Extract the [x, y] coordinate from the center of the cell holding the provided text.  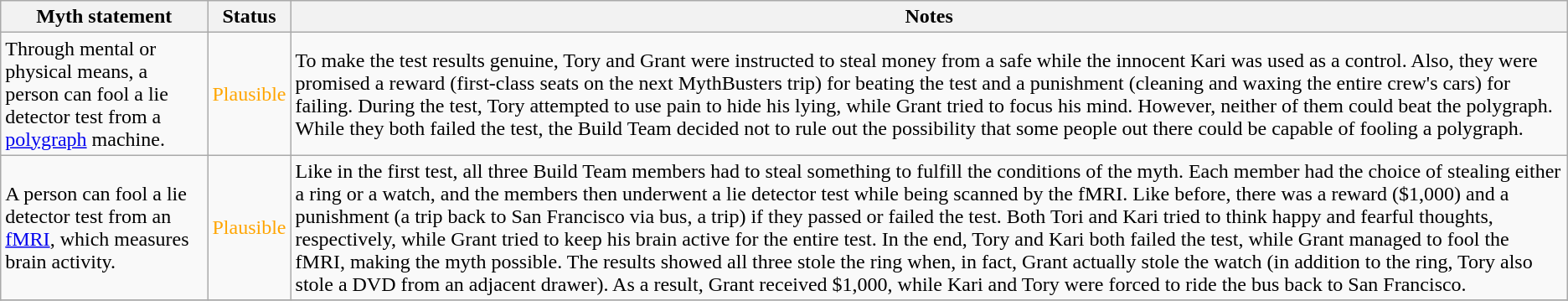
Through mental or physical means, a person can fool a lie detector test from a polygraph machine. [104, 94]
A person can fool a lie detector test from an fMRI, which measures brain activity. [104, 228]
Myth statement [104, 17]
Status [250, 17]
Notes [929, 17]
